Scan for the cell matching the given text and deliver its (x, y) coordinate at center. 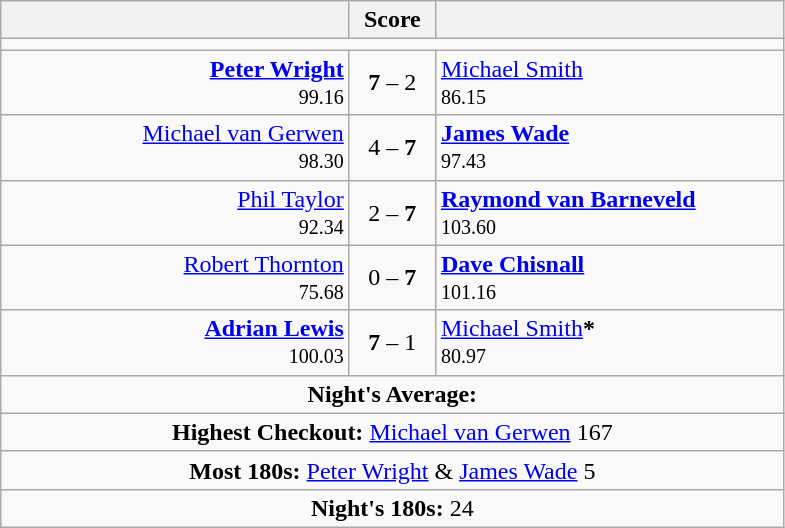
4 – 7 (392, 148)
7 – 2 (392, 82)
Raymond van Barneveld 103.60 (610, 212)
Robert Thornton 75.68 (176, 278)
0 – 7 (392, 278)
Michael Smith* 80.97 (610, 342)
Dave Chisnall 101.16 (610, 278)
Night's 180s: 24 (392, 508)
Most 180s: Peter Wright & James Wade 5 (392, 470)
Score (392, 20)
Michael Smith 86.15 (610, 82)
7 – 1 (392, 342)
Phil Taylor 92.34 (176, 212)
Highest Checkout: Michael van Gerwen 167 (392, 432)
Peter Wright 99.16 (176, 82)
Adrian Lewis 100.03 (176, 342)
2 – 7 (392, 212)
Michael van Gerwen 98.30 (176, 148)
Night's Average: (392, 394)
James Wade 97.43 (610, 148)
